Provide the (X, Y) coordinate of the cell's center where the given text is located.  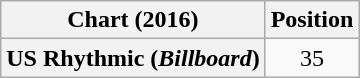
Position (312, 20)
Chart (2016) (133, 20)
US Rhythmic (Billboard) (133, 58)
35 (312, 58)
